Search for the cell housing the specified text and yield its [X, Y] center coordinate. 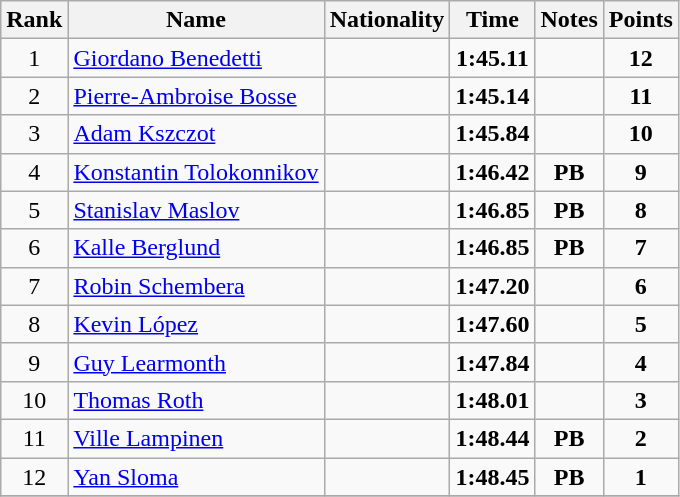
Thomas Roth [196, 400]
1:48.45 [492, 477]
Yan Sloma [196, 477]
Kevin López [196, 324]
Giordano Benedetti [196, 58]
1:47.20 [492, 286]
1:47.84 [492, 362]
Adam Kszczot [196, 134]
Nationality [387, 20]
1:48.01 [492, 400]
Points [640, 20]
Rank [34, 20]
Guy Learmonth [196, 362]
1:45.84 [492, 134]
Kalle Berglund [196, 248]
1:46.42 [492, 172]
Notes [569, 20]
Ville Lampinen [196, 438]
1:45.11 [492, 58]
Time [492, 20]
Name [196, 20]
1:47.60 [492, 324]
1:45.14 [492, 96]
Robin Schembera [196, 286]
1:48.44 [492, 438]
Pierre-Ambroise Bosse [196, 96]
Stanislav Maslov [196, 210]
Konstantin Tolokonnikov [196, 172]
